Extract the [x, y] coordinate from the center of the cell holding the provided text.  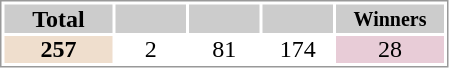
257 [58, 50]
174 [297, 50]
Winners [390, 18]
2 [151, 50]
Total [58, 18]
81 [224, 50]
28 [390, 50]
